Locate the cell with the specified text and output its (X, Y) center coordinate. 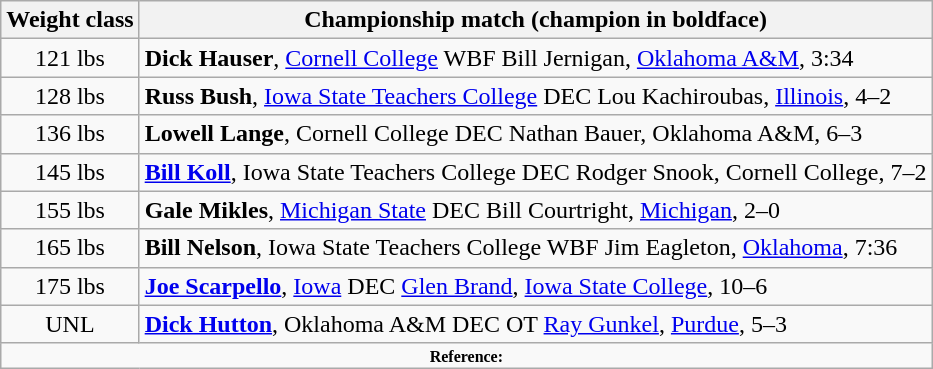
136 lbs (70, 134)
155 lbs (70, 210)
Bill Nelson, Iowa State Teachers College WBF Jim Eagleton, Oklahoma, 7:36 (536, 248)
145 lbs (70, 172)
128 lbs (70, 96)
Championship match (champion in boldface) (536, 20)
Joe Scarpello, Iowa DEC Glen Brand, Iowa State College, 10–6 (536, 286)
Weight class (70, 20)
Gale Mikles, Michigan State DEC Bill Courtright, Michigan, 2–0 (536, 210)
121 lbs (70, 58)
Russ Bush, Iowa State Teachers College DEC Lou Kachiroubas, Illinois, 4–2 (536, 96)
Bill Koll, Iowa State Teachers College DEC Rodger Snook, Cornell College, 7–2 (536, 172)
165 lbs (70, 248)
Reference: (466, 355)
175 lbs (70, 286)
Dick Hutton, Oklahoma A&M DEC OT Ray Gunkel, Purdue, 5–3 (536, 324)
Lowell Lange, Cornell College DEC Nathan Bauer, Oklahoma A&M, 6–3 (536, 134)
UNL (70, 324)
Dick Hauser, Cornell College WBF Bill Jernigan, Oklahoma A&M, 3:34 (536, 58)
